Provide the [x, y] coordinate of the cell's center where the given text is located.  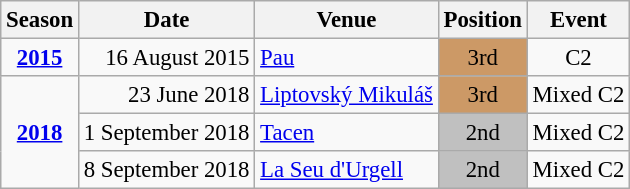
Pau [346, 58]
Liptovský Mikuláš [346, 95]
Season [40, 20]
Event [578, 20]
8 September 2018 [166, 170]
16 August 2015 [166, 58]
C2 [578, 58]
2015 [40, 58]
Venue [346, 20]
Tacen [346, 133]
La Seu d'Urgell [346, 170]
1 September 2018 [166, 133]
2018 [40, 132]
Position [482, 20]
23 June 2018 [166, 95]
Date [166, 20]
